Return [x, y] of the center of cell containing provided text 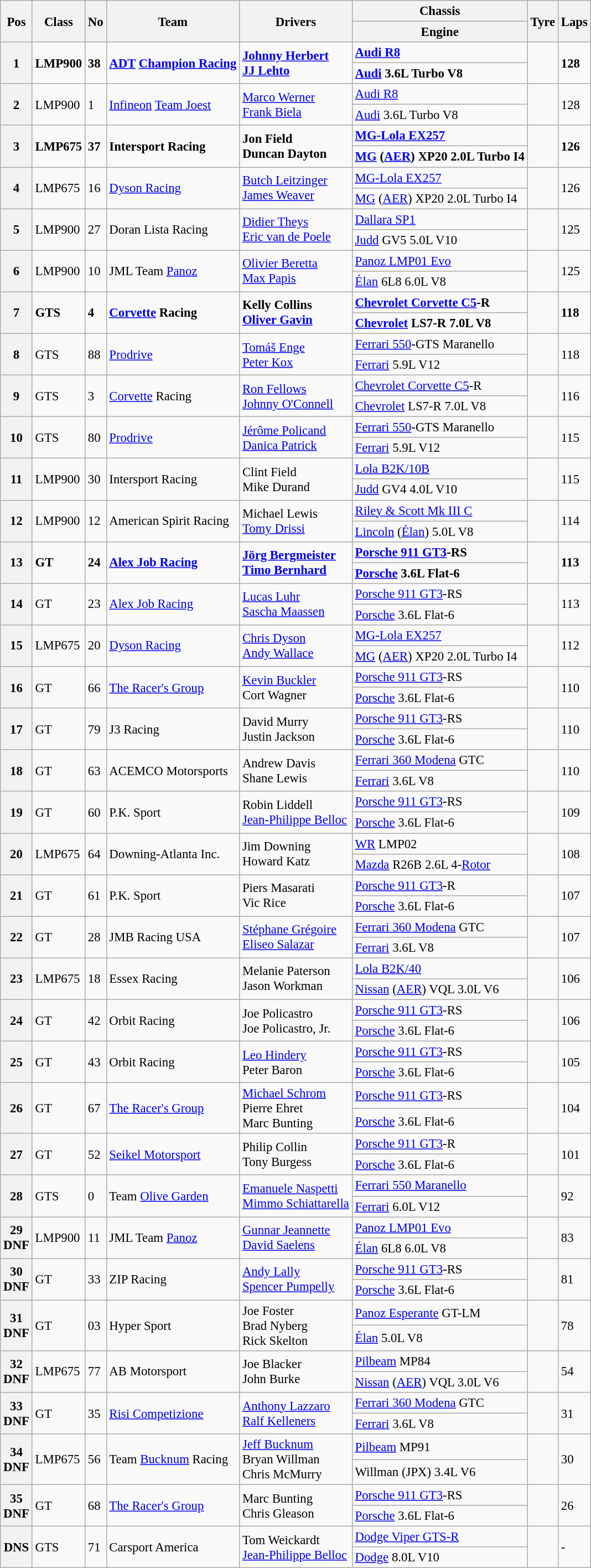
38 [96, 63]
33DNF [17, 1413]
8 [17, 354]
Jon Field Duncan Dayton [296, 146]
ACEMCO Motorsports [173, 771]
Chris Dyson Andy Wallace [296, 646]
Butch Leitzinger James Weaver [296, 188]
Lincoln (Élan) 5.0L V8 [439, 532]
Pos [17, 21]
Tyre [542, 21]
Chassis [439, 11]
Tomáš Enge Peter Kox [296, 354]
13 [17, 563]
Lucas Luhr Sascha Maassen [296, 605]
Laps [574, 21]
Leo Hindery Peter Baron [296, 1062]
109 [574, 813]
32DNF [17, 1372]
Kelly Collins Oliver Gavin [296, 312]
78 [574, 1325]
Joe Blacker John Burke [296, 1372]
Carsport America [173, 1547]
81 [574, 1279]
29DNF [17, 1238]
22 [17, 937]
Andrew Davis Shane Lewis [296, 771]
Dodge 8.0L V10 [439, 1557]
105 [574, 1062]
No [96, 21]
17 [17, 729]
Jérôme Policand Danica Patrick [296, 437]
Joe Policastro Joe Policastro, Jr. [296, 1020]
104 [574, 1108]
60 [96, 813]
80 [96, 437]
Engine [439, 32]
30DNF [17, 1279]
35DNF [17, 1506]
David Murry Justin Jackson [296, 729]
- [574, 1547]
54 [574, 1372]
Clint Field Mike Durand [296, 479]
Robin Liddell Jean-Philippe Belloc [296, 813]
AB Motorsport [173, 1372]
WR LMP02 [439, 844]
Philip Collin Tony Burgess [296, 1154]
37 [96, 146]
112 [574, 646]
31 [574, 1413]
Jeff Bucknum Bryan Willman Chris McMurry [296, 1459]
Olivier Beretta Max Papis [296, 271]
35 [96, 1413]
Joe Foster Brad Nyberg Rick Skelton [296, 1325]
5 [17, 229]
Gunnar Jeannette David Saelens [296, 1238]
43 [96, 1062]
Stéphane Grégoire Eliseo Salazar [296, 937]
Judd GV5 5.0L V10 [439, 240]
Kevin Buckler Cort Wagner [296, 688]
6 [17, 271]
63 [96, 771]
DNS [17, 1547]
25 [17, 1062]
Team Olive Garden [173, 1196]
Dodge Viper GTS-R [439, 1537]
108 [574, 854]
Ferrari 550 Maranello [439, 1186]
ZIP Racing [173, 1279]
Michael Lewis Tomy Drissi [296, 520]
Essex Racing [173, 979]
Johnny Herbert JJ Lehto [296, 63]
Marc Bunting Chris Gleason [296, 1506]
ADT Champion Racing [173, 63]
7 [17, 312]
67 [96, 1108]
Didier Theys Eric van de Poele [296, 229]
92 [574, 1196]
33 [96, 1279]
Lola B2K/40 [439, 968]
114 [574, 520]
Ron Fellows Johnny O'Connell [296, 396]
83 [574, 1238]
Piers Masarati Vic Rice [296, 896]
Judd GV4 4.0L V10 [439, 490]
52 [96, 1154]
Mazda R26B 2.6L 4-Rotor [439, 864]
66 [96, 688]
Panoz Esperante GT-LM [439, 1313]
56 [96, 1459]
9 [17, 396]
JMB Racing USA [173, 937]
03 [96, 1325]
42 [96, 1020]
Andy Lally Spencer Pumpelly [296, 1279]
Pilbeam MP84 [439, 1361]
Emanuele Naspetti Mimmo Schiattarella [296, 1196]
Melanie Paterson Jason Workman [296, 979]
J3 Racing [173, 729]
Pilbeam MP91 [439, 1447]
68 [96, 1506]
Drivers [296, 21]
77 [96, 1372]
Lola B2K/10B [439, 469]
Hyper Sport [173, 1325]
Tom Weickardt Jean-Philippe Belloc [296, 1547]
Team Bucknum Racing [173, 1459]
Ferrari 6.0L V12 [439, 1206]
61 [96, 896]
64 [96, 854]
101 [574, 1154]
Riley & Scott Mk III C [439, 510]
Class [59, 21]
Anthony Lazzaro Ralf Kelleners [296, 1413]
Marco Werner Frank Biela [296, 104]
Jörg Bergmeister Timo Bernhard [296, 563]
Willman (JPX) 3.4L V6 [439, 1472]
Risi Competizione [173, 1413]
15 [17, 646]
American Spirit Racing [173, 520]
Infineon Team Joest [173, 104]
116 [574, 396]
Downing-Atlanta Inc. [173, 854]
34DNF [17, 1459]
Élan 5.0L V8 [439, 1338]
19 [17, 813]
71 [96, 1547]
Michael Schrom Pierre Ehret Marc Bunting [296, 1108]
Dallara SP1 [439, 219]
Team [173, 21]
88 [96, 354]
Jim Downing Howard Katz [296, 854]
0 [96, 1196]
Seikel Motorsport [173, 1154]
Doran Lista Racing [173, 229]
31DNF [17, 1325]
2 [17, 104]
14 [17, 605]
21 [17, 896]
79 [96, 729]
